Return (x, y) of the center of cell containing provided text 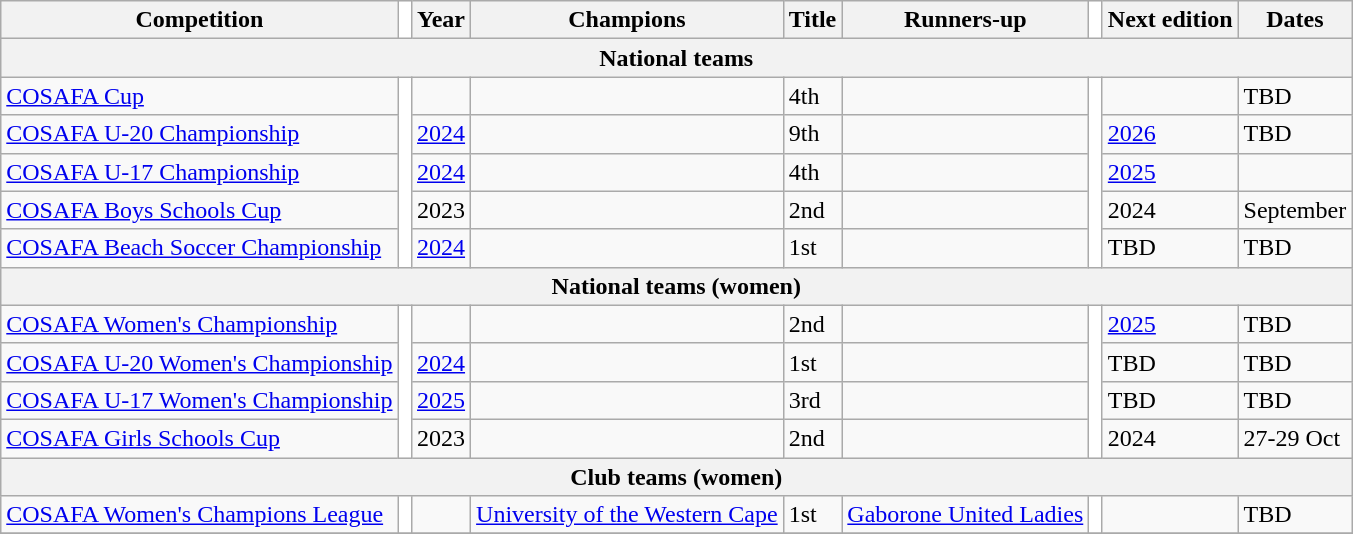
COSAFA Boys Schools Cup (200, 210)
Runners-up (966, 20)
Next edition (1170, 20)
National teams (women) (676, 286)
September (1295, 210)
COSAFA Beach Soccer Championship (200, 248)
COSAFA Women's Championship (200, 324)
3rd (812, 400)
COSAFA U-20 Women's Championship (200, 362)
Dates (1295, 20)
COSAFA U-17 Women's Championship (200, 400)
Gaborone United Ladies (966, 515)
COSAFA U-20 Championship (200, 134)
COSAFA Women's Champions League (200, 515)
Champions (628, 20)
Club teams (women) (676, 477)
COSAFA U-17 Championship (200, 172)
Title (812, 20)
University of the Western Cape (628, 515)
9th (812, 134)
27-29 Oct (1295, 438)
National teams (676, 58)
2026 (1170, 134)
COSAFA Girls Schools Cup (200, 438)
COSAFA Cup (200, 96)
Year (442, 20)
Competition (200, 20)
